Capture the cell that displays the provided text and extract its (X, Y) central coordinate. 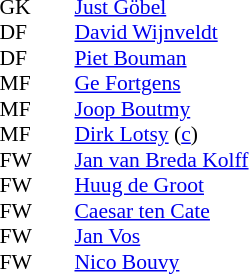
Huug de Groot (161, 185)
Ge Fortgens (161, 83)
Jan van Breda Kolff (161, 160)
Dirk Lotsy (c) (161, 135)
David Wijnveldt (161, 33)
Jan Vos (161, 237)
Piet Bouman (161, 58)
Caesar ten Cate (161, 211)
Joop Boutmy (161, 109)
